Provide the (x, y) coordinate of the cell's center where the given text is located.  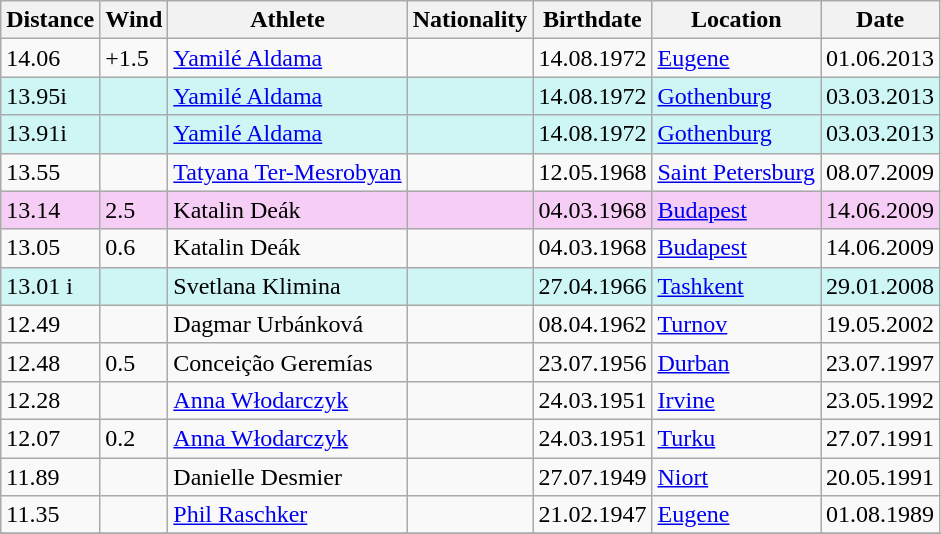
20.05.1991 (880, 477)
21.02.1947 (592, 515)
08.04.1962 (592, 324)
27.04.1966 (592, 286)
Location (736, 20)
Niort (736, 477)
12.28 (50, 400)
19.05.2002 (880, 324)
13.95i (50, 96)
14.06 (50, 58)
Saint Petersburg (736, 172)
Birthdate (592, 20)
13.14 (50, 210)
01.08.1989 (880, 515)
12.07 (50, 438)
13.01 i (50, 286)
Durban (736, 362)
Dagmar Urbánková (288, 324)
Distance (50, 20)
Athlete (288, 20)
Date (880, 20)
Tatyana Ter-Mesrobyan (288, 172)
Tashkent (736, 286)
Turku (736, 438)
11.89 (50, 477)
12.48 (50, 362)
13.05 (50, 248)
23.05.1992 (880, 400)
Nationality (470, 20)
Danielle Desmier (288, 477)
13.55 (50, 172)
Wind (134, 20)
0.5 (134, 362)
Conceição Geremías (288, 362)
0.6 (134, 248)
12.49 (50, 324)
27.07.1991 (880, 438)
2.5 (134, 210)
+1.5 (134, 58)
11.35 (50, 515)
29.01.2008 (880, 286)
Irvine (736, 400)
23.07.1956 (592, 362)
08.07.2009 (880, 172)
Svetlana Klimina (288, 286)
23.07.1997 (880, 362)
Phil Raschker (288, 515)
01.06.2013 (880, 58)
27.07.1949 (592, 477)
13.91i (50, 134)
Turnov (736, 324)
12.05.1968 (592, 172)
0.2 (134, 438)
